Output the [X, Y] coordinate of the center of the cell containing the given text.  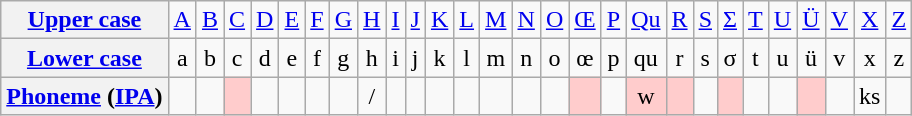
Z [899, 20]
V [839, 20]
X [870, 20]
L [467, 20]
c [238, 58]
M [496, 20]
Σ [730, 20]
T [756, 20]
s [705, 58]
d [265, 58]
n [526, 58]
ü [811, 58]
F [317, 20]
g [343, 58]
u [782, 58]
I [396, 20]
œ [585, 58]
N [526, 20]
m [496, 58]
j [415, 58]
Lower case [84, 58]
J [415, 20]
P [613, 20]
w [646, 96]
Ü [811, 20]
p [613, 58]
r [680, 58]
e [292, 58]
o [554, 58]
Œ [585, 20]
h [372, 58]
U [782, 20]
a [182, 58]
A [182, 20]
/ [372, 96]
f [317, 58]
v [839, 58]
Qu [646, 20]
K [439, 20]
B [210, 20]
t [756, 58]
O [554, 20]
E [292, 20]
C [238, 20]
Phoneme (IPA) [84, 96]
z [899, 58]
D [265, 20]
G [343, 20]
b [210, 58]
qu [646, 58]
H [372, 20]
l [467, 58]
x [870, 58]
Upper case [84, 20]
i [396, 58]
ks [870, 96]
σ [730, 58]
R [680, 20]
k [439, 58]
S [705, 20]
